Identify which cell holds the provided text, then report its (x, y) central coordinate. 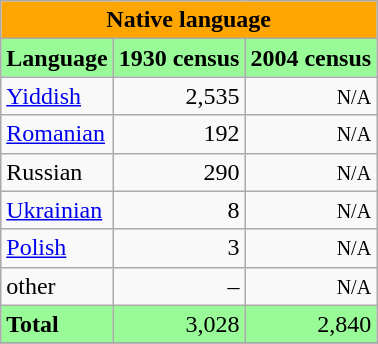
1930 census (179, 58)
other (57, 286)
2,840 (311, 324)
3 (179, 248)
Language (57, 58)
2004 census (311, 58)
3,028 (179, 324)
2,535 (179, 96)
8 (179, 210)
Polish (57, 248)
Ukrainian (57, 210)
Total (57, 324)
Native language (189, 20)
– (179, 286)
Romanian (57, 134)
290 (179, 172)
Yiddish (57, 96)
Russian (57, 172)
192 (179, 134)
